Detect which cell encompasses the target text, then output its [X, Y] center coordinate. 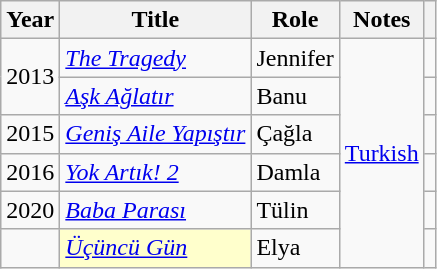
2020 [30, 210]
The Tragedy [156, 58]
Geniş Aile Yapıştır [156, 134]
Damla [295, 172]
Yok Artık! 2 [156, 172]
Role [295, 20]
Banu [295, 96]
Aşk Ağlatır [156, 96]
2013 [30, 77]
Tülin [295, 210]
Title [156, 20]
Year [30, 20]
Elya [295, 248]
Notes [382, 20]
2015 [30, 134]
Jennifer [295, 58]
Çağla [295, 134]
Turkish [382, 153]
Üçüncü Gün [156, 248]
Baba Parası [156, 210]
2016 [30, 172]
